Scan for the cell matching the given text and deliver its [X, Y] coordinate at center. 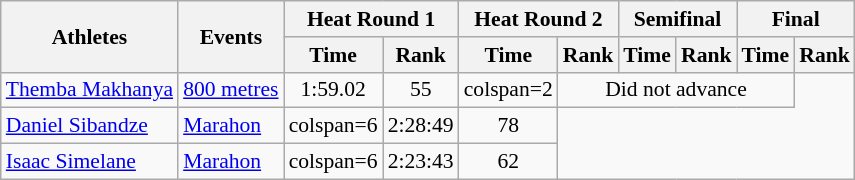
62 [508, 162]
Heat Round 2 [539, 19]
Isaac Simelane [90, 162]
Did not advance [676, 90]
Daniel Sibandze [90, 126]
78 [508, 126]
Semifinal [677, 19]
Themba Makhanya [90, 90]
Events [230, 36]
800 metres [230, 90]
1:59.02 [334, 90]
Heat Round 1 [372, 19]
2:23:43 [421, 162]
55 [421, 90]
colspan=2 [508, 90]
2:28:49 [421, 126]
Athletes [90, 36]
Final [796, 19]
